For the text-containing cell, return its midpoint in (x, y) coordinate format. 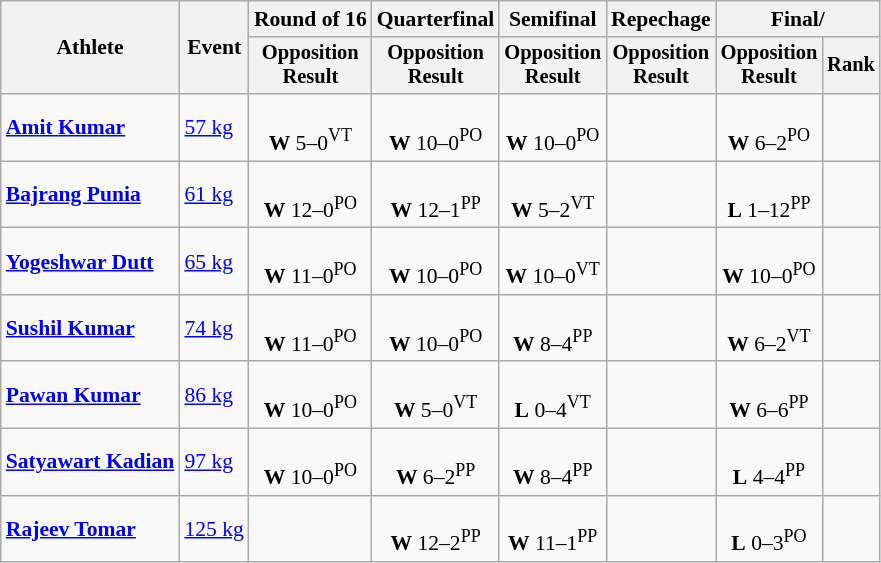
W 5–2VT (552, 194)
W 11–1PP (552, 528)
W 6–6PP (770, 396)
Amit Kumar (90, 128)
Sushil Kumar (90, 328)
61 kg (214, 194)
Final/ (798, 19)
Pawan Kumar (90, 396)
W 12–1PP (436, 194)
W 6–2PO (770, 128)
74 kg (214, 328)
W 10–0VT (552, 262)
W 6–2PP (436, 462)
L 0–3PO (770, 528)
Event (214, 48)
W 12–2PP (436, 528)
Rajeev Tomar (90, 528)
Satyawart Kadian (90, 462)
Semifinal (552, 19)
86 kg (214, 396)
125 kg (214, 528)
L 0–4VT (552, 396)
57 kg (214, 128)
L 1–12PP (770, 194)
65 kg (214, 262)
Bajrang Punia (90, 194)
W 6–2VT (770, 328)
Round of 16 (310, 19)
97 kg (214, 462)
W 12–0PO (310, 194)
Quarterfinal (436, 19)
Rank (851, 66)
Athlete (90, 48)
Yogeshwar Dutt (90, 262)
L 4–4PP (770, 462)
Repechage (661, 19)
